Locate the cell with the specified text and output its [x, y] center coordinate. 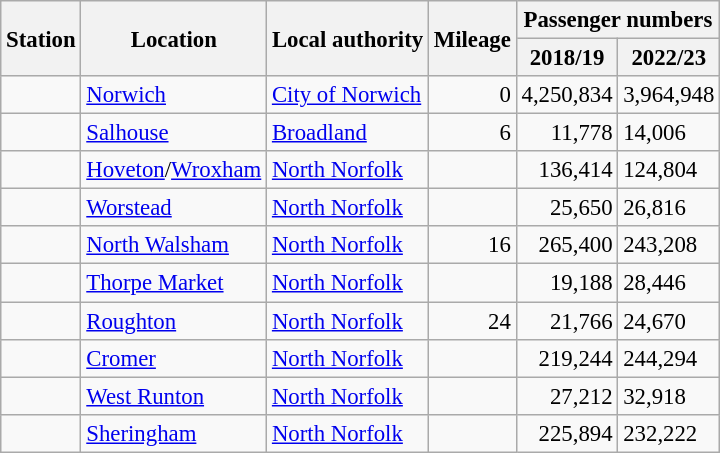
244,294 [669, 358]
0 [472, 95]
Hoveton/Wroxham [174, 170]
24,670 [669, 321]
Thorpe Market [174, 283]
16 [472, 245]
136,414 [567, 170]
West Runton [174, 396]
Local authority [348, 38]
219,244 [567, 358]
2018/19 [567, 58]
Worstead [174, 208]
11,778 [567, 133]
265,400 [567, 245]
3,964,948 [669, 95]
Norwich [174, 95]
Passenger numbers [618, 20]
232,222 [669, 433]
28,446 [669, 283]
32,918 [669, 396]
243,208 [669, 245]
Salhouse [174, 133]
24 [472, 321]
Roughton [174, 321]
21,766 [567, 321]
4,250,834 [567, 95]
14,006 [669, 133]
City of Norwich [348, 95]
Cromer [174, 358]
Sheringham [174, 433]
Broadland [348, 133]
Location [174, 38]
26,816 [669, 208]
6 [472, 133]
27,212 [567, 396]
25,650 [567, 208]
225,894 [567, 433]
124,804 [669, 170]
Station [41, 38]
2022/23 [669, 58]
Mileage [472, 38]
19,188 [567, 283]
North Walsham [174, 245]
